Scan for the cell matching the given text and deliver its (x, y) coordinate at center. 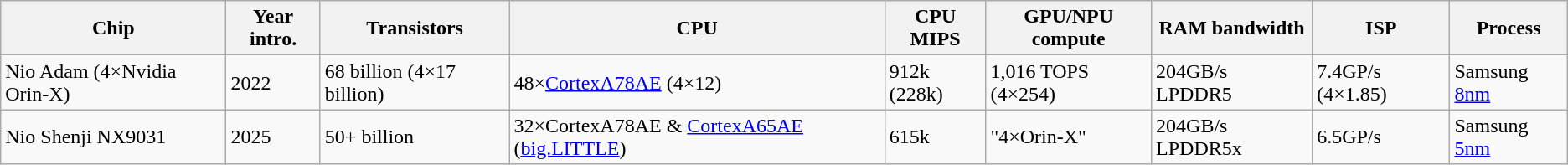
7.4GP/s (4×1.85) (1381, 82)
Nio Adam (4×Nvidia Orin-X) (114, 82)
32×CortexA78AE & CortexA65AE (big.LITTLE) (697, 137)
912k (228k) (935, 82)
204GB/s LPDDR5 (1232, 82)
68 billion (4×17 billion) (415, 82)
2025 (273, 137)
CPU (697, 28)
Nio Shenji NX9031 (114, 137)
Transistors (415, 28)
Samsung 8nm (1509, 82)
204GB/s LPDDR5x (1232, 137)
6.5GP/s (1381, 137)
48×CortexA78AE (4×12) (697, 82)
"4×Orin-X" (1069, 137)
Samsung 5nm (1509, 137)
Chip (114, 28)
615k (935, 137)
50+ billion (415, 137)
2022 (273, 82)
GPU/NPU compute (1069, 28)
ISP (1381, 28)
1,016 TOPS (4×254) (1069, 82)
RAM bandwidth (1232, 28)
Year intro. (273, 28)
Process (1509, 28)
CPU MIPS (935, 28)
